Output the (x, y) coordinate of the center of the cell containing the given text.  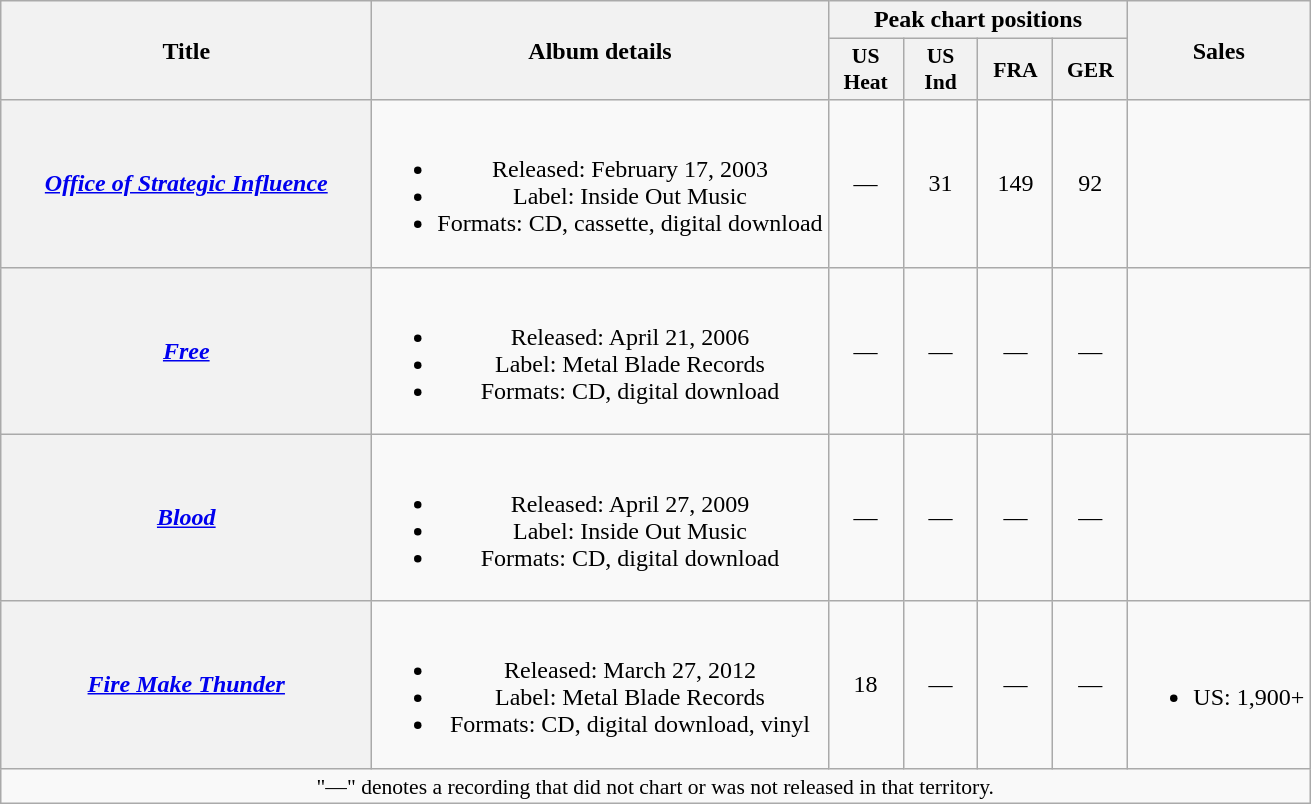
US: 1,900+ (1219, 684)
"—" denotes a recording that did not chart or was not released in that territory. (656, 786)
Free (186, 350)
Released: February 17, 2003Label: Inside Out MusicFormats: CD, cassette, digital download (600, 184)
149 (1016, 184)
Blood (186, 518)
92 (1090, 184)
Office of Strategic Influence (186, 184)
Album details (600, 50)
Sales (1219, 50)
US Ind (940, 70)
Fire Make Thunder (186, 684)
Peak chart positions (978, 20)
18 (866, 684)
31 (940, 184)
Released: April 21, 2006Label: Metal Blade RecordsFormats: CD, digital download (600, 350)
Released: March 27, 2012Label: Metal Blade RecordsFormats: CD, digital download, vinyl (600, 684)
US Heat (866, 70)
GER (1090, 70)
Released: April 27, 2009Label: Inside Out MusicFormats: CD, digital download (600, 518)
FRA (1016, 70)
Title (186, 50)
